Find where the given text appears and provide that cell's center as (x, y) coordinate. 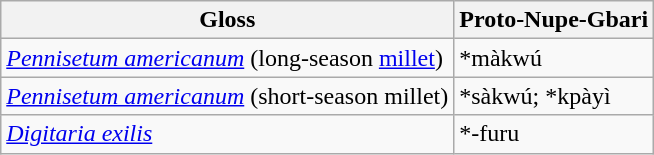
Digitaria exilis (228, 134)
*-furu (554, 134)
Pennisetum americanum (short-season millet) (228, 96)
Proto-Nupe-Gbari (554, 20)
Gloss (228, 20)
*sàkwú; *kpàyì (554, 96)
*màkwú (554, 58)
Pennisetum americanum (long-season millet) (228, 58)
